Determine the [x, y] coordinate at the center of the cell enclosing the given text.  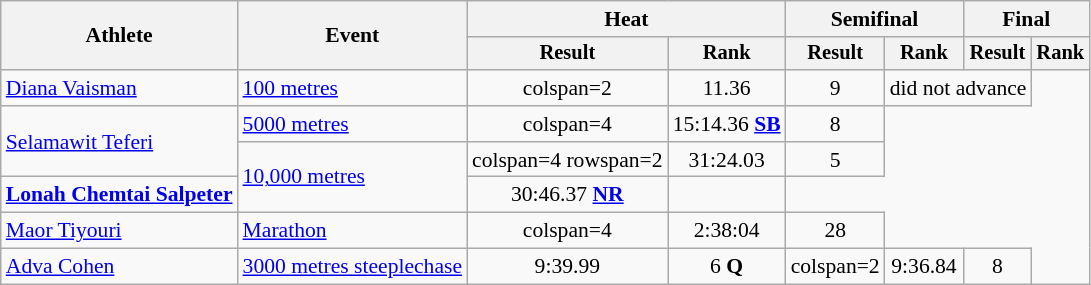
9:39.99 [568, 267]
Maor Tiyouri [120, 231]
2:38:04 [727, 231]
9 [836, 88]
15:14.36 SB [727, 124]
Lonah Chemtai Salpeter [120, 195]
10,000 metres [353, 178]
Athlete [120, 36]
Selamawit Teferi [120, 142]
31:24.03 [727, 160]
5000 metres [353, 124]
did not advance [958, 88]
30:46.37 NR [568, 195]
Adva Cohen [120, 267]
Diana Vaisman [120, 88]
Event [353, 36]
Semifinal [875, 19]
100 metres [353, 88]
11.36 [727, 88]
colspan=4 rowspan=2 [568, 160]
6 Q [727, 267]
9:36.84 [924, 267]
28 [836, 231]
Marathon [353, 231]
Heat [626, 19]
5 [836, 160]
3000 metres steeplechase [353, 267]
Final [1026, 19]
